Search for the cell housing the specified text and yield its (x, y) center coordinate. 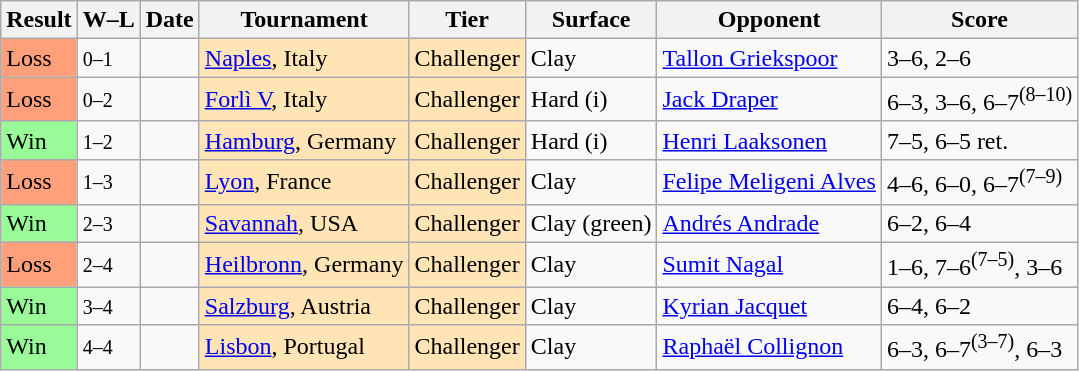
4–4 (108, 348)
Clay (green) (591, 223)
Naples, Italy (304, 58)
Score (979, 20)
3–6, 2–6 (979, 58)
1–3 (108, 182)
2–4 (108, 264)
Opponent (769, 20)
W–L (108, 20)
Salzburg, Austria (304, 306)
0–2 (108, 100)
Result (39, 20)
Raphaël Collignon (769, 348)
Forlì V, Italy (304, 100)
6–2, 6–4 (979, 223)
Henri Laaksonen (769, 140)
3–4 (108, 306)
7–5, 6–5 ret. (979, 140)
Tournament (304, 20)
Tier (467, 20)
Hamburg, Germany (304, 140)
Felipe Meligeni Alves (769, 182)
6–3, 3–6, 6–7(8–10) (979, 100)
Date (170, 20)
Savannah, USA (304, 223)
Surface (591, 20)
Lisbon, Portugal (304, 348)
Tallon Griekspoor (769, 58)
6–4, 6–2 (979, 306)
Heilbronn, Germany (304, 264)
2–3 (108, 223)
Jack Draper (769, 100)
Andrés Andrade (769, 223)
0–1 (108, 58)
1–2 (108, 140)
Lyon, France (304, 182)
Sumit Nagal (769, 264)
1–6, 7–6(7–5), 3–6 (979, 264)
Kyrian Jacquet (769, 306)
6–3, 6–7(3–7), 6–3 (979, 348)
4–6, 6–0, 6–7(7–9) (979, 182)
